Scan for the cell matching the given text and deliver its [x, y] coordinate at center. 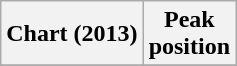
Peakposition [189, 34]
Chart (2013) [72, 34]
